Return the [X, Y] coordinate for the center point of the cell that contains the specified text.  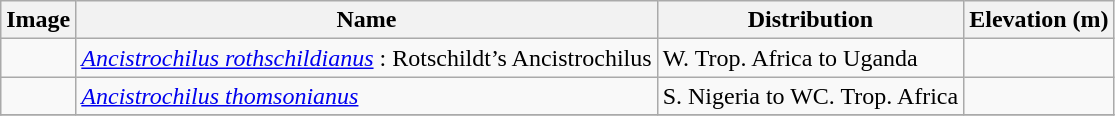
Distribution [810, 20]
W. Trop. Africa to Uganda [810, 58]
Ancistrochilus thomsonianus [366, 96]
Image [38, 20]
Ancistrochilus rothschildianus : Rotschildt’s Ancistrochilus [366, 58]
S. Nigeria to WC. Trop. Africa [810, 96]
Elevation (m) [1039, 20]
Name [366, 20]
